Determine the (x, y) coordinate at the center of the cell enclosing the given text.  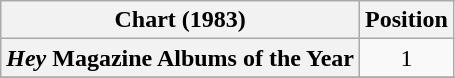
Hey Magazine Albums of the Year (180, 58)
1 (407, 58)
Position (407, 20)
Chart (1983) (180, 20)
